From the cell containing the given text, extract its center point as (x, y) coordinate. 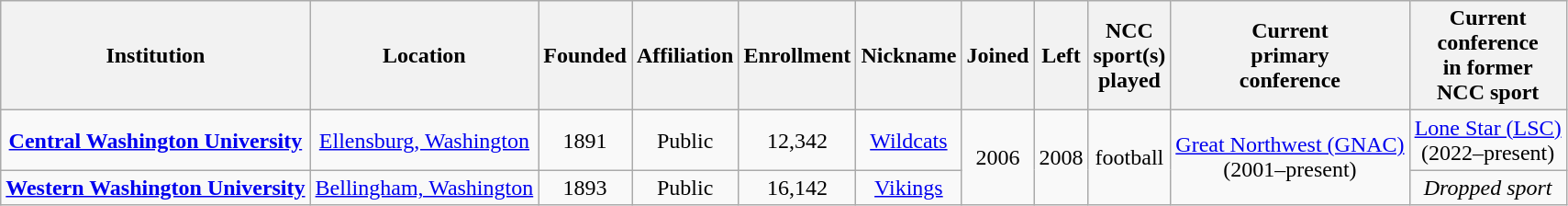
Central Washington University (156, 140)
Nickname (908, 55)
16,142 (797, 188)
NCCsport(s)played (1129, 55)
Bellingham, Washington (424, 188)
1891 (585, 140)
Currentconferencein formerNCC sport (1488, 55)
Location (424, 55)
Currentprimaryconference (1290, 55)
Affiliation (684, 55)
Lone Star (LSC)(2022–present) (1488, 140)
1893 (585, 188)
Dropped sport (1488, 188)
2008 (1061, 158)
football (1129, 158)
Ellensburg, Washington (424, 140)
Joined (998, 55)
2006 (998, 158)
Western Washington University (156, 188)
Founded (585, 55)
Wildcats (908, 140)
Great Northwest (GNAC)(2001–present) (1290, 158)
12,342 (797, 140)
Institution (156, 55)
Enrollment (797, 55)
Vikings (908, 188)
Left (1061, 55)
